Pinpoint the cell where the given text exists, returning its (x, y) midpoint coordinate. 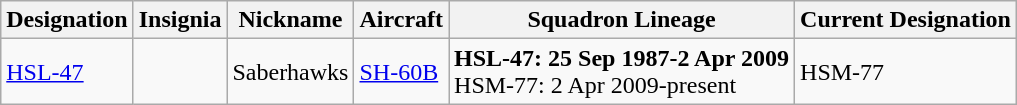
HSM-77 (906, 72)
Nickname (290, 20)
Current Designation (906, 20)
Saberhawks (290, 72)
Designation (67, 20)
HSL-47: 25 Sep 1987-2 Apr 2009HSM-77: 2 Apr 2009-present (622, 72)
SH-60B (402, 72)
HSL-47 (67, 72)
Squadron Lineage (622, 20)
Insignia (180, 20)
Aircraft (402, 20)
